Return [x, y] of the center of cell containing provided text 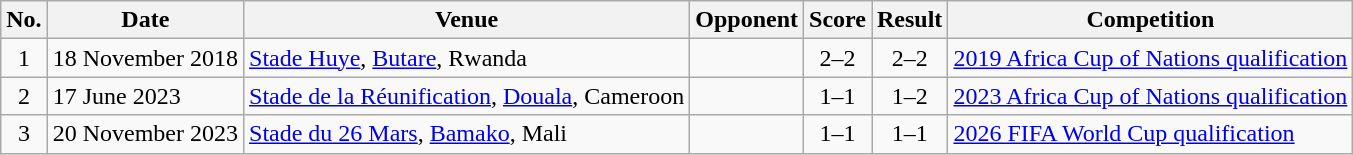
Venue [467, 20]
2023 Africa Cup of Nations qualification [1150, 96]
17 June 2023 [145, 96]
Result [910, 20]
1 [24, 58]
2 [24, 96]
No. [24, 20]
18 November 2018 [145, 58]
20 November 2023 [145, 134]
Opponent [747, 20]
Date [145, 20]
Stade Huye, Butare, Rwanda [467, 58]
1–2 [910, 96]
Stade du 26 Mars, Bamako, Mali [467, 134]
2026 FIFA World Cup qualification [1150, 134]
Score [838, 20]
3 [24, 134]
Competition [1150, 20]
2019 Africa Cup of Nations qualification [1150, 58]
Stade de la Réunification, Douala, Cameroon [467, 96]
